Locate the cell with the specified text and output its (X, Y) center coordinate. 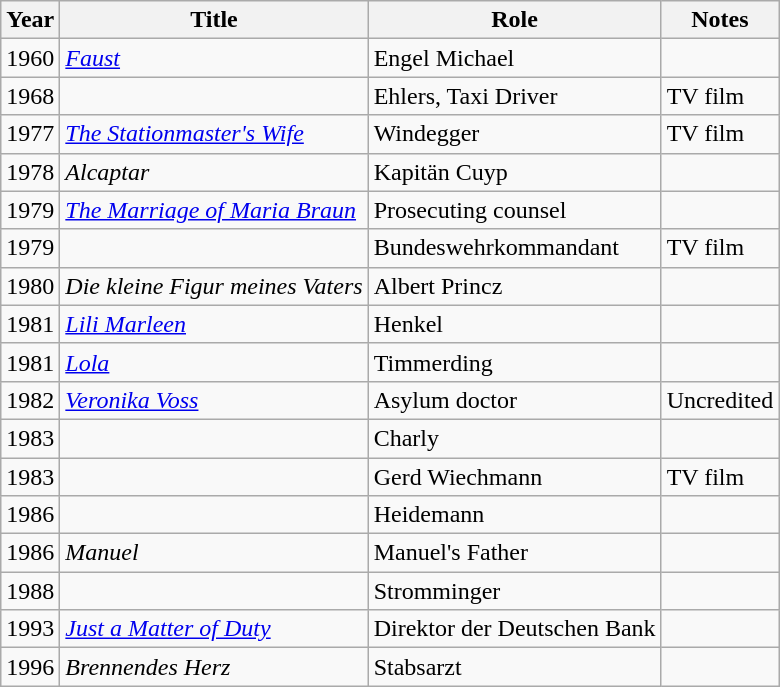
The Marriage of Maria Braun (214, 210)
Asylum doctor (514, 400)
Die kleine Figur meines Vaters (214, 286)
Uncredited (720, 400)
Bundeswehrkommandant (514, 248)
1960 (30, 58)
1996 (30, 667)
Stabsarzt (514, 667)
Kapitän Cuyp (514, 172)
Engel Michael (514, 58)
Manuel (214, 553)
Veronika Voss (214, 400)
Stromminger (514, 591)
Just a Matter of Duty (214, 629)
Heidemann (514, 515)
Timmerding (514, 362)
Ehlers, Taxi Driver (514, 96)
1978 (30, 172)
1993 (30, 629)
Title (214, 20)
1982 (30, 400)
Brennendes Herz (214, 667)
1968 (30, 96)
Windegger (514, 134)
The Stationmaster's Wife (214, 134)
Henkel (514, 324)
Charly (514, 438)
Year (30, 20)
Lola (214, 362)
Manuel's Father (514, 553)
1988 (30, 591)
Gerd Wiechmann (514, 477)
Faust (214, 58)
Alcaptar (214, 172)
Notes (720, 20)
Prosecuting counsel (514, 210)
Albert Princz (514, 286)
1977 (30, 134)
Role (514, 20)
1980 (30, 286)
Direktor der Deutschen Bank (514, 629)
Lili Marleen (214, 324)
